Extract the (X, Y) coordinate from the center of the cell holding the provided text.  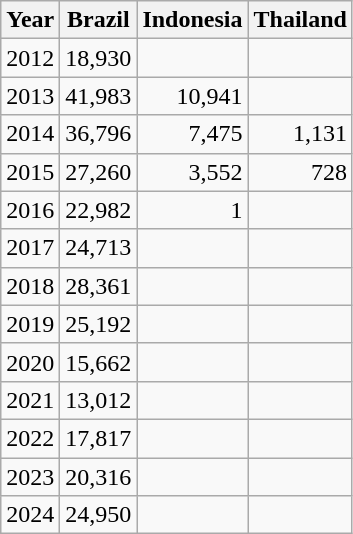
24,713 (98, 248)
1,131 (300, 134)
13,012 (98, 400)
2014 (30, 134)
728 (300, 172)
2012 (30, 58)
2020 (30, 362)
2017 (30, 248)
2024 (30, 515)
25,192 (98, 324)
2013 (30, 96)
20,316 (98, 477)
2023 (30, 477)
28,361 (98, 286)
22,982 (98, 210)
Brazil (98, 20)
2022 (30, 438)
41,983 (98, 96)
3,552 (192, 172)
15,662 (98, 362)
1 (192, 210)
2016 (30, 210)
Thailand (300, 20)
18,930 (98, 58)
2021 (30, 400)
10,941 (192, 96)
2015 (30, 172)
2018 (30, 286)
Year (30, 20)
36,796 (98, 134)
2019 (30, 324)
27,260 (98, 172)
24,950 (98, 515)
17,817 (98, 438)
Indonesia (192, 20)
7,475 (192, 134)
